Determine the [x, y] coordinate at the center of the cell enclosing the given text.  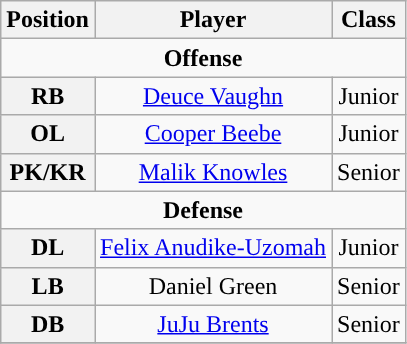
Position [48, 20]
PK/KR [48, 172]
LB [48, 286]
OL [48, 134]
Defense [204, 210]
DL [48, 248]
Player [212, 20]
Deuce Vaughn [212, 96]
Cooper Beebe [212, 134]
JuJu Brents [212, 324]
Felix Anudike-Uzomah [212, 248]
Daniel Green [212, 286]
DB [48, 324]
RB [48, 96]
Malik Knowles [212, 172]
Offense [204, 58]
Class [369, 20]
